Pinpoint the cell where the given text exists, returning its [x, y] midpoint coordinate. 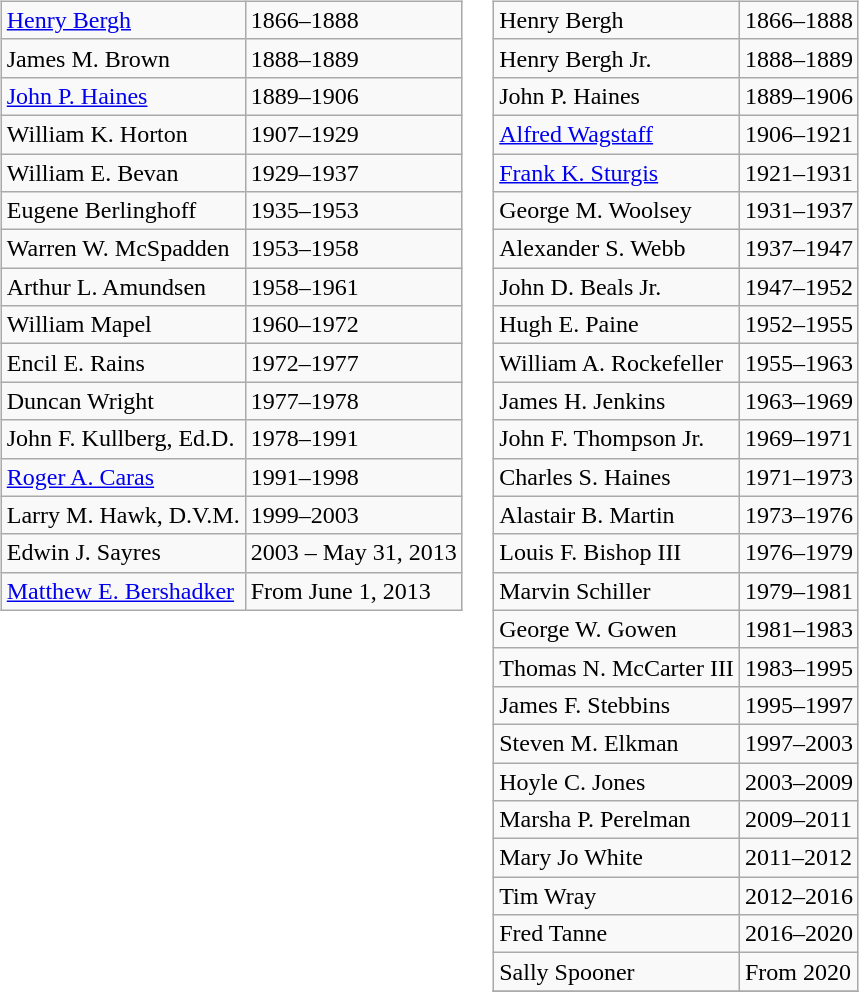
1977–1978 [354, 401]
Roger A. Caras [123, 477]
2003 – May 31, 2013 [354, 553]
1907–1929 [354, 134]
Arthur L. Amundsen [123, 287]
1931–1937 [798, 211]
1999–2003 [354, 515]
Alastair B. Martin [617, 515]
Alfred Wagstaff [617, 134]
George M. Woolsey [617, 211]
James F. Stebbins [617, 705]
Fred Tanne [617, 934]
1937–1947 [798, 249]
1969–1971 [798, 439]
2003–2009 [798, 781]
1921–1931 [798, 173]
1972–1977 [354, 363]
1997–2003 [798, 743]
1935–1953 [354, 211]
2011–2012 [798, 858]
From June 1, 2013 [354, 591]
Warren W. McSpadden [123, 249]
James H. Jenkins [617, 401]
Duncan Wright [123, 401]
2016–2020 [798, 934]
John F. Thompson Jr. [617, 439]
1953–1958 [354, 249]
Edwin J. Sayres [123, 553]
1971–1973 [798, 477]
George W. Gowen [617, 629]
1978–1991 [354, 439]
William E. Bevan [123, 173]
1929–1937 [354, 173]
John D. Beals Jr. [617, 287]
Tim Wray [617, 896]
2012–2016 [798, 896]
1983–1995 [798, 667]
Frank K. Sturgis [617, 173]
Encil E. Rains [123, 363]
1952–1955 [798, 325]
1963–1969 [798, 401]
1995–1997 [798, 705]
Hugh E. Paine [617, 325]
From 2020 [798, 972]
1958–1961 [354, 287]
1906–1921 [798, 134]
Steven M. Elkman [617, 743]
2009–2011 [798, 820]
William K. Horton [123, 134]
1973–1976 [798, 515]
Mary Jo White [617, 858]
Eugene Berlinghoff [123, 211]
Charles S. Haines [617, 477]
William A. Rockefeller [617, 363]
Thomas N. McCarter III [617, 667]
1960–1972 [354, 325]
Marvin Schiller [617, 591]
Sally Spooner [617, 972]
William Mapel [123, 325]
Marsha P. Perelman [617, 820]
Hoyle C. Jones [617, 781]
Henry Bergh Jr. [617, 58]
Larry M. Hawk, D.V.M. [123, 515]
Louis F. Bishop III [617, 553]
1979–1981 [798, 591]
1955–1963 [798, 363]
Matthew E. Bershadker [123, 591]
1991–1998 [354, 477]
1976–1979 [798, 553]
1947–1952 [798, 287]
1981–1983 [798, 629]
John F. Kullberg, Ed.D. [123, 439]
James M. Brown [123, 58]
Alexander S. Webb [617, 249]
